Output the [x, y] coordinate of the center of the cell containing the given text.  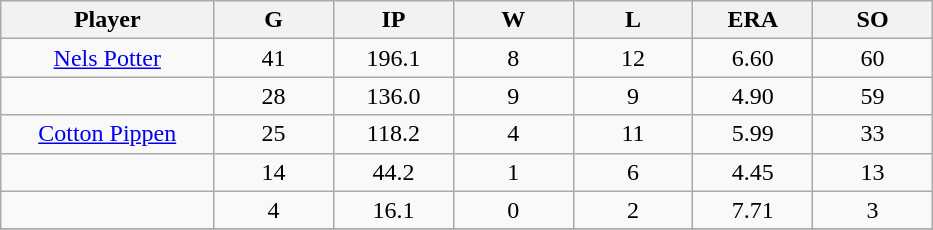
Player [108, 20]
1 [513, 172]
7.71 [753, 210]
16.1 [393, 210]
2 [633, 210]
196.1 [393, 58]
L [633, 20]
IP [393, 20]
4.45 [753, 172]
6.60 [753, 58]
8 [513, 58]
Cotton Pippen [108, 134]
5.99 [753, 134]
25 [274, 134]
SO [873, 20]
136.0 [393, 96]
ERA [753, 20]
41 [274, 58]
3 [873, 210]
44.2 [393, 172]
G [274, 20]
60 [873, 58]
59 [873, 96]
13 [873, 172]
Nels Potter [108, 58]
12 [633, 58]
W [513, 20]
33 [873, 134]
6 [633, 172]
28 [274, 96]
118.2 [393, 134]
14 [274, 172]
11 [633, 134]
0 [513, 210]
4.90 [753, 96]
